Scan for the cell matching the given text and deliver its (x, y) coordinate at center. 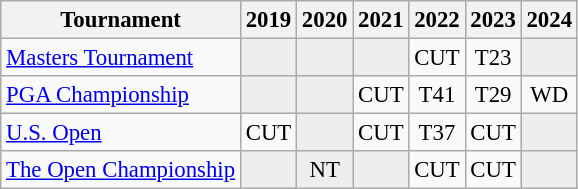
U.S. Open (121, 133)
NT (325, 170)
T41 (437, 95)
The Open Championship (121, 170)
PGA Championship (121, 95)
2022 (437, 20)
Tournament (121, 20)
2020 (325, 20)
T29 (493, 95)
2019 (268, 20)
WD (549, 95)
T23 (493, 58)
Masters Tournament (121, 58)
2021 (381, 20)
2024 (549, 20)
T37 (437, 133)
2023 (493, 20)
